For the text-containing cell, return its midpoint in [x, y] coordinate format. 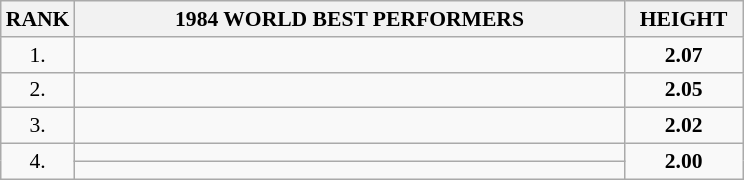
2.02 [684, 126]
HEIGHT [684, 19]
2.00 [684, 162]
3. [38, 126]
1984 WORLD BEST PERFORMERS [349, 19]
RANK [38, 19]
4. [38, 162]
2. [38, 90]
2.05 [684, 90]
2.07 [684, 55]
1. [38, 55]
